Return (x, y) of the center of cell containing provided text 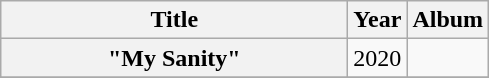
2020 (378, 58)
"My Sanity" (174, 58)
Year (378, 20)
Title (174, 20)
Album (448, 20)
